Capture the cell that displays the provided text and extract its (X, Y) central coordinate. 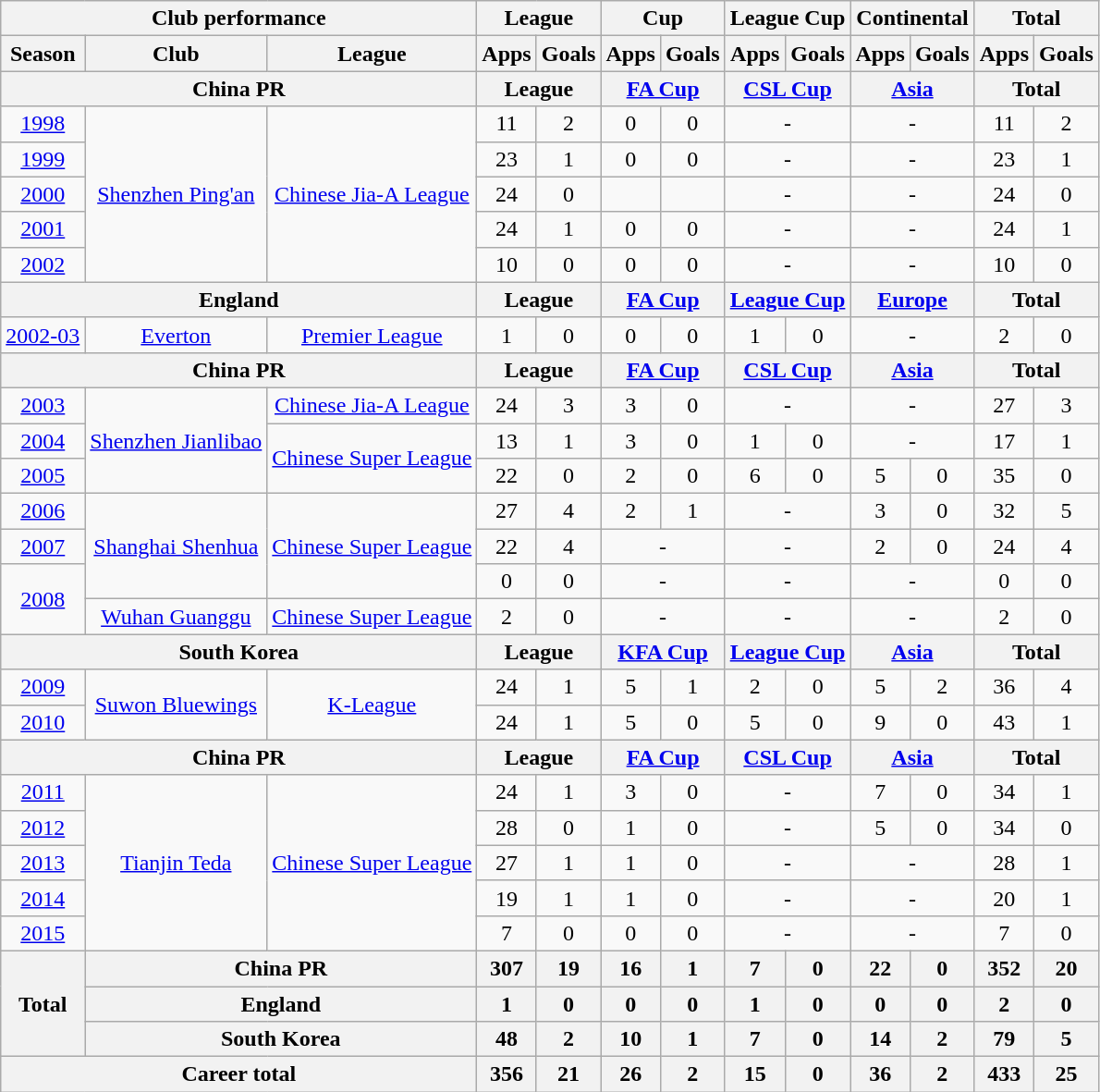
2015 (43, 933)
307 (507, 968)
2009 (43, 687)
KFA Cup (663, 652)
Shenzhen Ping'an (176, 194)
26 (630, 1074)
Club performance (238, 18)
2002 (43, 264)
Europe (912, 300)
433 (1004, 1074)
Continental (912, 18)
356 (507, 1074)
Club (176, 54)
Suwon Bluewings (176, 705)
2008 (43, 599)
2001 (43, 229)
32 (1004, 511)
2002-03 (43, 335)
2006 (43, 511)
Cup (663, 18)
15 (754, 1074)
Career total (238, 1074)
2003 (43, 405)
6 (754, 476)
Tianjin Teda (176, 863)
1999 (43, 159)
K-League (372, 705)
13 (507, 441)
2011 (43, 792)
1998 (43, 124)
Shenzhen Jianlibao (176, 440)
25 (1067, 1074)
2004 (43, 441)
14 (880, 1039)
2014 (43, 898)
Everton (176, 335)
2010 (43, 722)
2007 (43, 546)
Wuhan Guanggu (176, 617)
43 (1004, 722)
16 (630, 968)
2000 (43, 194)
21 (568, 1074)
48 (507, 1039)
Season (43, 54)
2005 (43, 476)
2013 (43, 863)
Shanghai Shenhua (176, 546)
Premier League (372, 335)
17 (1004, 441)
79 (1004, 1039)
35 (1004, 476)
2012 (43, 828)
352 (1004, 968)
9 (880, 722)
